For the text-containing cell, return its midpoint in (x, y) coordinate format. 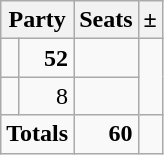
60 (106, 134)
Party (38, 20)
8 (46, 96)
Totals (38, 134)
52 (46, 58)
Seats (106, 20)
± (150, 20)
